Provide the (x, y) coordinate of the cell's center where the given text is located.  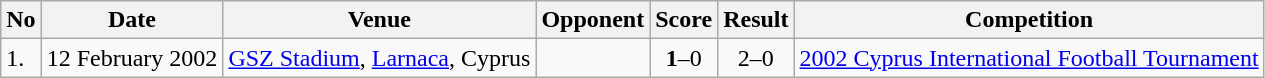
GSZ Stadium, Larnaca, Cyprus (380, 58)
Date (132, 20)
No (21, 20)
1. (21, 58)
1–0 (684, 58)
2–0 (756, 58)
Competition (1029, 20)
Opponent (593, 20)
Venue (380, 20)
Score (684, 20)
12 February 2002 (132, 58)
2002 Cyprus International Football Tournament (1029, 58)
Result (756, 20)
